Search for the cell housing the specified text and yield its [x, y] center coordinate. 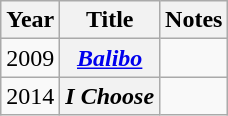
2014 [30, 96]
Title [110, 20]
Year [30, 20]
I Choose [110, 96]
Balibo [110, 58]
2009 [30, 58]
Notes [194, 20]
